Find where the given text appears and provide that cell's center as (x, y) coordinate. 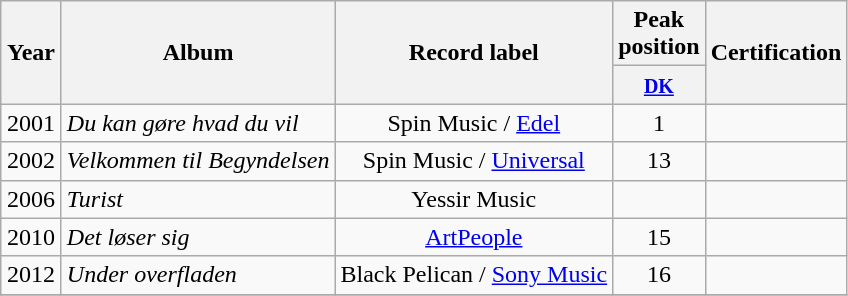
Turist (198, 199)
Peak position (659, 34)
Under overfladen (198, 275)
Album (198, 52)
16 (659, 275)
Spin Music / Universal (474, 161)
Black Pelican / Sony Music (474, 275)
DK (659, 85)
Year (32, 52)
Det løser sig (198, 237)
Certification (776, 52)
Yessir Music (474, 199)
Spin Music / Edel (474, 123)
2006 (32, 199)
Velkommen til Begyndelsen (198, 161)
Du kan gøre hvad du vil (198, 123)
2002 (32, 161)
13 (659, 161)
ArtPeople (474, 237)
Record label (474, 52)
2001 (32, 123)
2010 (32, 237)
1 (659, 123)
2012 (32, 275)
15 (659, 237)
